Output the [x, y] coordinate of the center of the cell containing the given text.  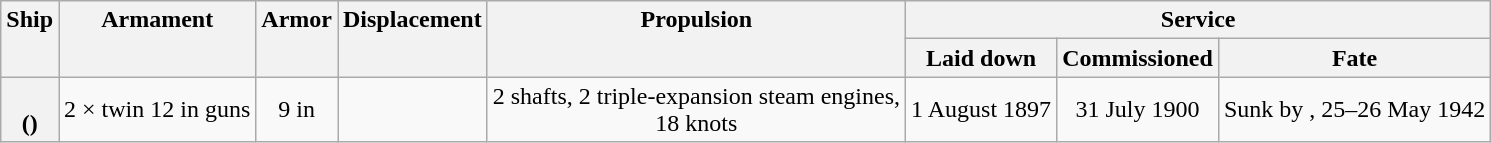
2 × twin 12 in guns [158, 110]
Fate [1354, 58]
Laid down [982, 58]
() [30, 110]
Service [1198, 20]
Ship [30, 39]
Armor [297, 39]
31 July 1900 [1138, 110]
1 August 1897 [982, 110]
Propulsion [696, 39]
Displacement [413, 39]
2 shafts, 2 triple-expansion steam engines,18 knots [696, 110]
9 in [297, 110]
Armament [158, 39]
Sunk by , 25–26 May 1942 [1354, 110]
Commissioned [1138, 58]
